Pinpoint the cell where the given text exists, returning its [X, Y] midpoint coordinate. 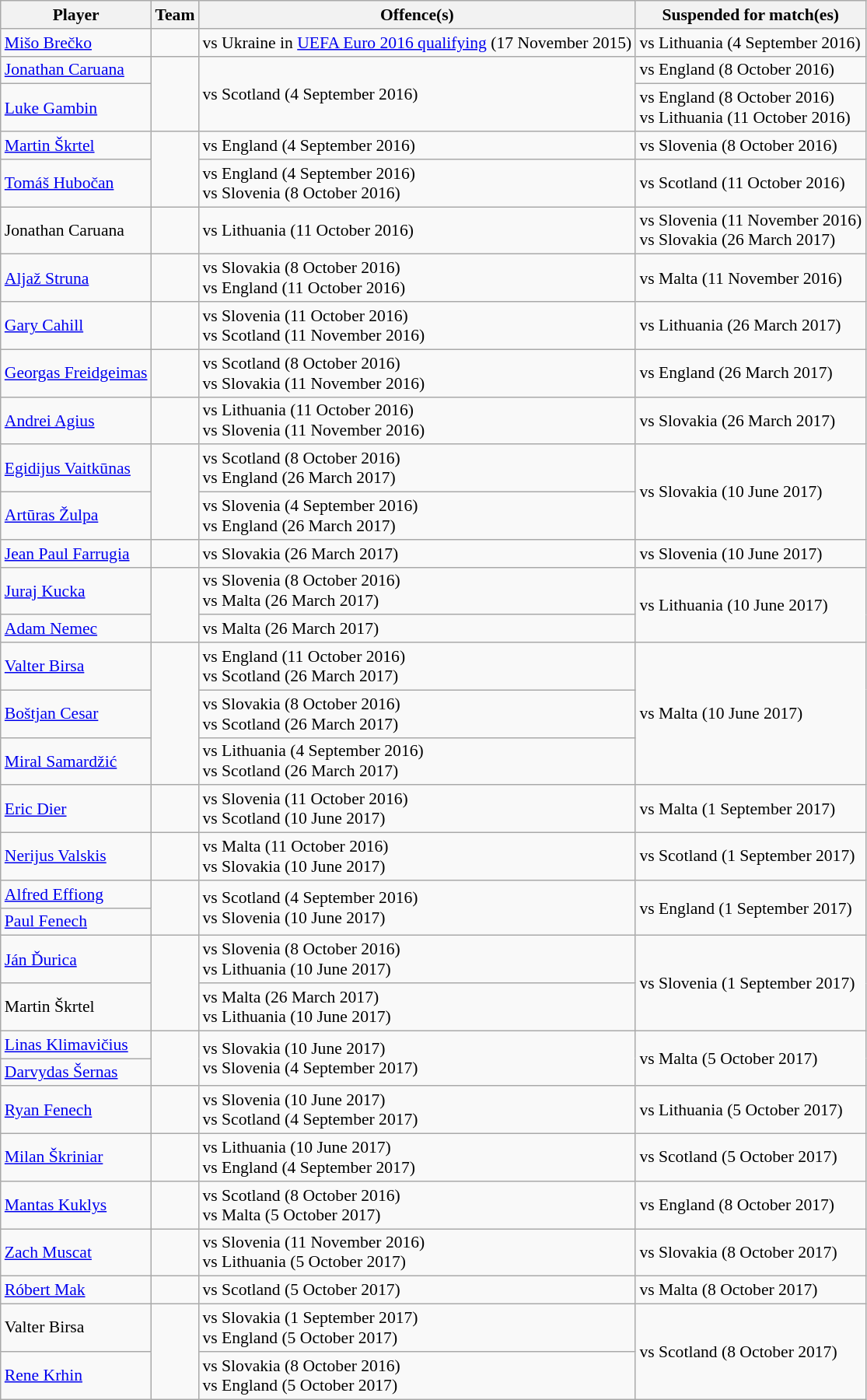
Darvydas Šernas [76, 1073]
vs Slovakia (8 October 2016) vs Scotland (26 March 2017) [417, 714]
vs England (26 March 2017) [750, 373]
vs Slovenia (4 September 2016) vs England (26 March 2017) [417, 516]
Gary Cahill [76, 325]
vs Malta (26 March 2017) [417, 629]
Adam Nemec [76, 629]
vs Scotland (4 September 2016) [417, 93]
vs England (11 October 2016) vs Scotland (26 March 2017) [417, 666]
Player [76, 15]
vs Slovenia (8 October 2016) vs Malta (26 March 2017) [417, 591]
Miral Samardžić [76, 761]
vs England (8 October 2016)vs Lithuania (11 October 2016) [750, 107]
Juraj Kucka [76, 591]
vs Lithuania (5 October 2017) [750, 1111]
Rene Krhin [76, 1375]
Zach Muscat [76, 1252]
Róbert Mak [76, 1290]
Paul Fenech [76, 922]
vs Malta (5 October 2017) [750, 1058]
vs Slovenia (10 June 2017) vs Scotland (4 September 2017) [417, 1111]
vs Slovenia (1 September 2017) [750, 983]
vs Slovenia (11 October 2016) vs Scotland (10 June 2017) [417, 809]
Jean Paul Farrugia [76, 554]
vs England (8 October 2017) [750, 1206]
Suspended for match(es) [750, 15]
Nerijus Valskis [76, 857]
vs Malta (10 June 2017) [750, 714]
vs Slovakia (8 October 2017) [750, 1252]
Alfred Effiong [76, 894]
vs Scotland (8 October 2016) vs Slovakia (11 November 2016) [417, 373]
vs Slovakia (10 June 2017) vs Slovenia (4 September 2017) [417, 1058]
Linas Klimavičius [76, 1045]
vs Slovakia (1 September 2017) vs England (5 October 2017) [417, 1328]
Ryan Fenech [76, 1111]
Mantas Kuklys [76, 1206]
Mišo Brečko [76, 43]
vs Malta (1 September 2017) [750, 809]
vs Scotland (8 October 2017) [750, 1352]
vs Scotland (4 September 2016) vs Slovenia (10 June 2017) [417, 908]
vs England (4 September 2016) [417, 145]
Milan Škriniar [76, 1157]
Aljaž Struna [76, 278]
vs Lithuania (26 March 2017) [750, 325]
Boštjan Cesar [76, 714]
vs Lithuania (10 June 2017) vs England (4 September 2017) [417, 1157]
vs Ukraine in UEFA Euro 2016 qualifying (17 November 2015) [417, 43]
vs England (8 October 2016) [750, 70]
Artūras Žulpa [76, 516]
vs Scotland (8 October 2016) vs England (26 March 2017) [417, 468]
vs Slovenia (11 October 2016) vs Scotland (11 November 2016) [417, 325]
vs England (1 September 2017) [750, 908]
vs England (4 September 2016) vs Slovenia (8 October 2016) [417, 184]
Eric Dier [76, 809]
vs Scotland (11 October 2016) [750, 184]
Luke Gambin [76, 107]
vs Slovakia (8 October 2016) vs England (11 October 2016) [417, 278]
vs Slovakia (8 October 2016) vs England (5 October 2017) [417, 1375]
Team [176, 15]
vs Slovenia (10 June 2017) [750, 554]
vs Lithuania (4 September 2016) vs Scotland (26 March 2017) [417, 761]
vs Malta (8 October 2017) [750, 1290]
vs Lithuania (11 October 2016) vs Slovenia (11 November 2016) [417, 420]
vs Malta (26 March 2017) vs Lithuania (10 June 2017) [417, 1006]
Georgas Freidgeimas [76, 373]
vs Lithuania (10 June 2017) [750, 605]
Andrei Agius [76, 420]
vs Malta (11 October 2016) vs Slovakia (10 June 2017) [417, 857]
vs Scotland (8 October 2016) vs Malta (5 October 2017) [417, 1206]
Ján Ďurica [76, 960]
vs Slovenia (8 October 2016) vs Lithuania (10 June 2017) [417, 960]
Offence(s) [417, 15]
vs Slovenia (11 November 2016) vs Lithuania (5 October 2017) [417, 1252]
vs Lithuania (4 September 2016) [750, 43]
vs Scotland (1 September 2017) [750, 857]
vs Lithuania (11 October 2016) [417, 230]
vs Slovakia (10 June 2017) [750, 492]
vs Slovenia (8 October 2016) [750, 145]
vs Slovenia (11 November 2016)vs Slovakia (26 March 2017) [750, 230]
vs Malta (11 November 2016) [750, 278]
Tomáš Hubočan [76, 184]
Egidijus Vaitkūnas [76, 468]
